Detect which cell encompasses the target text, then output its (x, y) center coordinate. 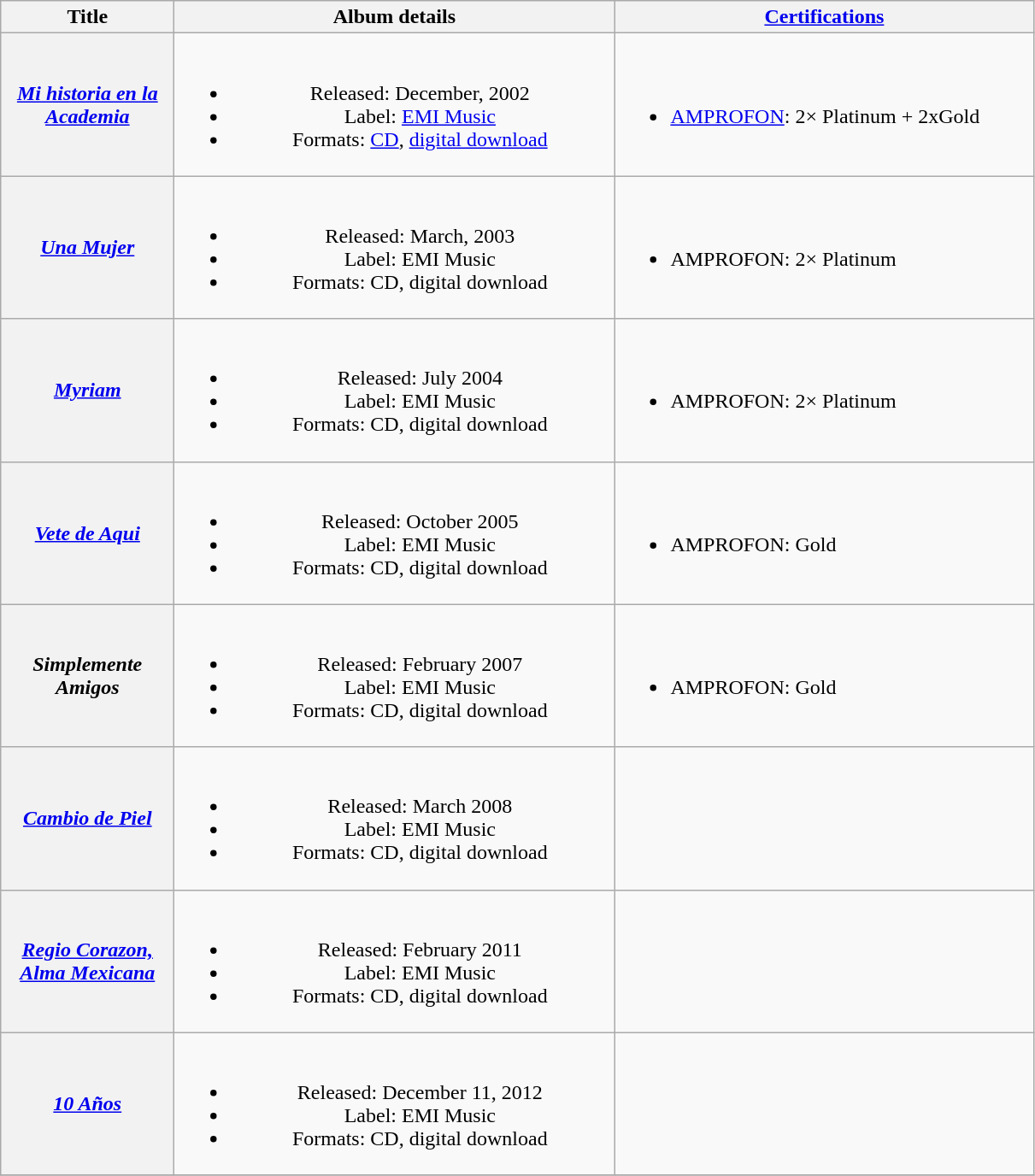
Released: July 2004Label: EMI MusicFormats: CD, digital download (395, 390)
Title (87, 17)
Regio Corazon, Alma Mexicana (87, 961)
10 Años (87, 1104)
Released: December 11, 2012Label: EMI MusicFormats: CD, digital download (395, 1104)
Una Mujer (87, 248)
Released: February 2007Label: EMI MusicFormats: CD, digital download (395, 675)
Mi historia en la Academia (87, 104)
Released: February 2011Label: EMI MusicFormats: CD, digital download (395, 961)
Released: March, 2003Label: EMI MusicFormats: CD, digital download (395, 248)
Vete de Aqui (87, 533)
Simplemente Amigos (87, 675)
Album details (395, 17)
Released: October 2005Label: EMI MusicFormats: CD, digital download (395, 533)
Cambio de Piel (87, 819)
Released: March 2008Label: EMI MusicFormats: CD, digital download (395, 819)
Certifications (824, 17)
Myriam (87, 390)
AMPROFON: 2× Platinum + 2xGold (824, 104)
Released: December, 2002Label: EMI MusicFormats: CD, digital download (395, 104)
